Determine the [x, y] coordinate at the center of the cell enclosing the given text.  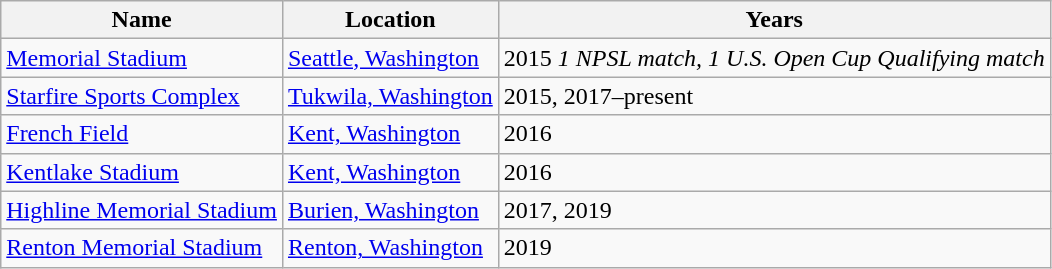
2015 1 NPSL match, 1 U.S. Open Cup Qualifying match [774, 58]
2017, 2019 [774, 210]
Kentlake Stadium [142, 172]
Highline Memorial Stadium [142, 210]
Tukwila, Washington [390, 96]
Renton, Washington [390, 248]
French Field [142, 134]
2015, 2017–present [774, 96]
Burien, Washington [390, 210]
Memorial Stadium [142, 58]
Name [142, 20]
2019 [774, 248]
Renton Memorial Stadium [142, 248]
Years [774, 20]
Seattle, Washington [390, 58]
Location [390, 20]
Starfire Sports Complex [142, 96]
